Determine the [X, Y] coordinate at the center of the cell enclosing the given text.  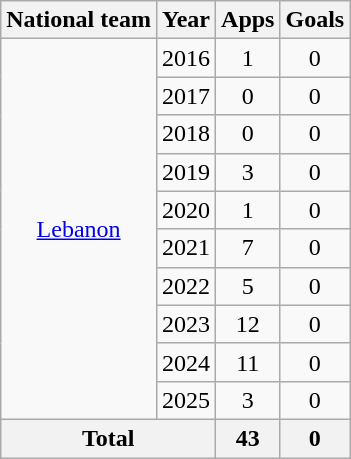
12 [248, 324]
5 [248, 286]
2016 [186, 58]
2021 [186, 248]
2022 [186, 286]
2018 [186, 134]
7 [248, 248]
2017 [186, 96]
Lebanon [79, 230]
11 [248, 362]
Total [108, 438]
2020 [186, 210]
2023 [186, 324]
2019 [186, 172]
2024 [186, 362]
Apps [248, 20]
National team [79, 20]
2025 [186, 400]
43 [248, 438]
Year [186, 20]
Goals [315, 20]
